Return the [X, Y] coordinate for the center point of the cell that contains the specified text.  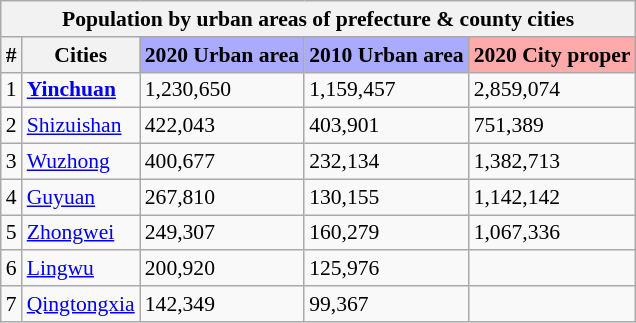
Shizuishan [81, 126]
7 [12, 304]
Guyuan [81, 197]
2 [12, 126]
Yinchuan [81, 90]
2,859,074 [552, 90]
3 [12, 162]
2010 Urban area [386, 55]
4 [12, 197]
142,349 [222, 304]
1,142,142 [552, 197]
1,159,457 [386, 90]
2020 City proper [552, 55]
125,976 [386, 269]
Qingtongxia [81, 304]
1,067,336 [552, 233]
Population by urban areas of prefecture & county cities [318, 19]
400,677 [222, 162]
249,307 [222, 233]
Cities [81, 55]
Lingwu [81, 269]
751,389 [552, 126]
# [12, 55]
422,043 [222, 126]
5 [12, 233]
1 [12, 90]
1,382,713 [552, 162]
200,920 [222, 269]
1,230,650 [222, 90]
6 [12, 269]
Wuzhong [81, 162]
Zhongwei [81, 233]
160,279 [386, 233]
403,901 [386, 126]
99,367 [386, 304]
2020 Urban area [222, 55]
267,810 [222, 197]
130,155 [386, 197]
232,134 [386, 162]
